Output the (X, Y) coordinate of the center of the cell containing the given text.  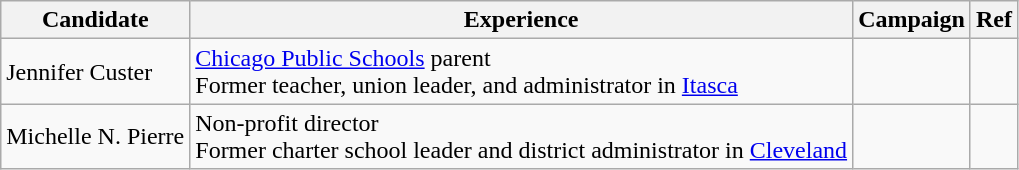
Experience (522, 20)
Ref (994, 20)
Chicago Public Schools parentFormer teacher, union leader, and administrator in Itasca (522, 72)
Non-profit directorFormer charter school leader and district administrator in Cleveland (522, 136)
Michelle N. Pierre (96, 136)
Jennifer Custer (96, 72)
Campaign (912, 20)
Candidate (96, 20)
